Find where the given text appears and provide that cell's center as (x, y) coordinate. 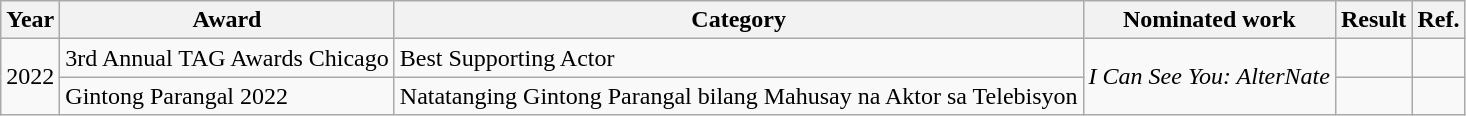
Best Supporting Actor (738, 58)
I Can See You: AlterNate (1209, 77)
Result (1373, 20)
2022 (30, 77)
Nominated work (1209, 20)
Year (30, 20)
Category (738, 20)
Natatanging Gintong Parangal bilang Mahusay na Aktor sa Telebisyon (738, 96)
Ref. (1438, 20)
Gintong Parangal 2022 (227, 96)
Award (227, 20)
3rd Annual TAG Awards Chicago (227, 58)
